Provide the (x, y) coordinate of the cell's center where the given text is located.  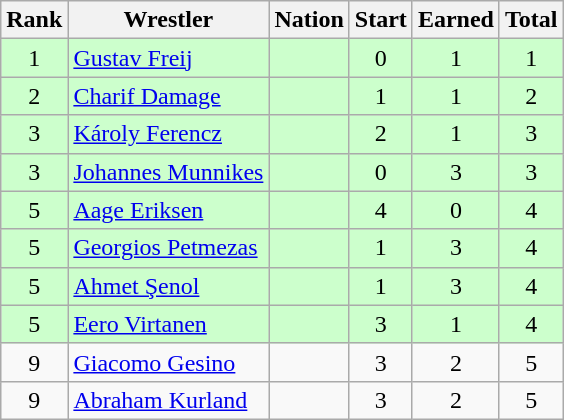
Eero Virtanen (168, 324)
Wrestler (168, 20)
Georgios Petmezas (168, 248)
Aage Eriksen (168, 210)
Ahmet Şenol (168, 286)
Start (380, 20)
Abraham Kurland (168, 400)
Earned (456, 20)
Gustav Freij (168, 58)
Giacomo Gesino (168, 362)
Rank (34, 20)
Nation (309, 20)
Charif Damage (168, 96)
Total (531, 20)
Károly Ferencz (168, 134)
Johannes Munnikes (168, 172)
